Find where the given text appears and provide that cell's center as [x, y] coordinate. 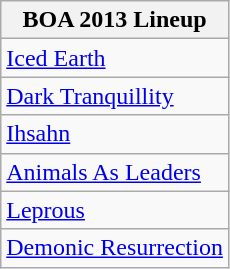
Dark Tranquillity [115, 96]
Animals As Leaders [115, 172]
BOA 2013 Lineup [115, 20]
Ihsahn [115, 134]
Demonic Resurrection [115, 248]
Iced Earth [115, 58]
Leprous [115, 210]
